Locate the cell with the specified text and output its (x, y) center coordinate. 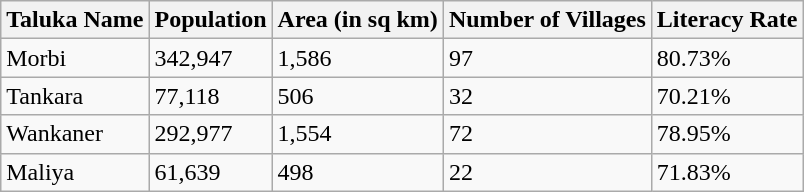
97 (547, 58)
22 (547, 172)
Wankaner (75, 134)
506 (358, 96)
72 (547, 134)
61,639 (210, 172)
Tankara (75, 96)
Population (210, 20)
70.21% (727, 96)
80.73% (727, 58)
1,554 (358, 134)
292,977 (210, 134)
Area (in sq km) (358, 20)
Number of Villages (547, 20)
Maliya (75, 172)
Morbi (75, 58)
71.83% (727, 172)
77,118 (210, 96)
342,947 (210, 58)
498 (358, 172)
78.95% (727, 134)
Taluka Name (75, 20)
32 (547, 96)
1,586 (358, 58)
Literacy Rate (727, 20)
